Return the (X, Y) coordinate for the center point of the cell that contains the specified text.  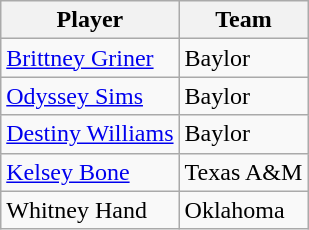
Texas A&M (244, 172)
Odyssey Sims (90, 96)
Destiny Williams (90, 134)
Player (90, 20)
Whitney Hand (90, 210)
Brittney Griner (90, 58)
Kelsey Bone (90, 172)
Team (244, 20)
Oklahoma (244, 210)
